Locate the cell with the specified text and output its (x, y) center coordinate. 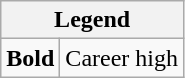
Career high (122, 58)
Legend (92, 20)
Bold (30, 58)
